Scan for the cell matching the given text and deliver its (x, y) coordinate at center. 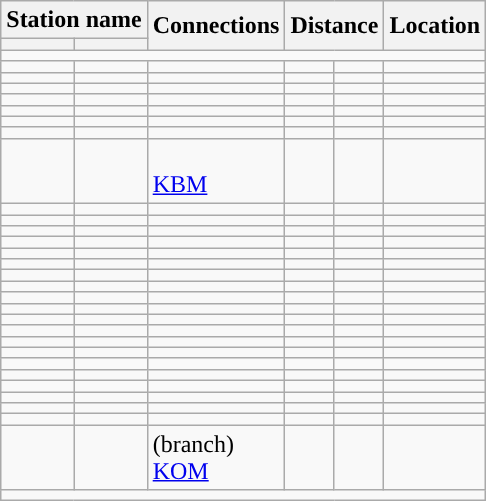
Distance (334, 26)
(branch) KOM (216, 458)
KBM (216, 170)
Station name (74, 20)
Connections (216, 26)
Location (435, 26)
